Detect which cell encompasses the target text, then output its [X, Y] center coordinate. 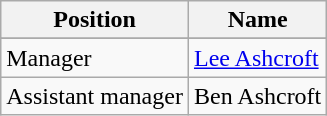
Name [257, 20]
Assistant manager [95, 96]
Manager [95, 58]
Ben Ashcroft [257, 96]
Lee Ashcroft [257, 58]
Position [95, 20]
